Extract the [x, y] coordinate from the center of the cell holding the provided text.  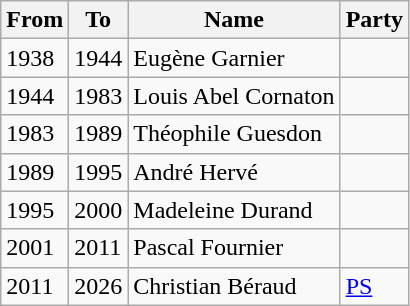
André Hervé [234, 172]
Théophile Guesdon [234, 134]
Party [374, 20]
Madeleine Durand [234, 210]
Pascal Fournier [234, 248]
Louis Abel Cornaton [234, 96]
2001 [35, 248]
From [35, 20]
2000 [98, 210]
PS [374, 286]
2026 [98, 286]
Christian Béraud [234, 286]
1938 [35, 58]
Eugène Garnier [234, 58]
To [98, 20]
Name [234, 20]
